Scan for the cell matching the given text and deliver its (x, y) coordinate at center. 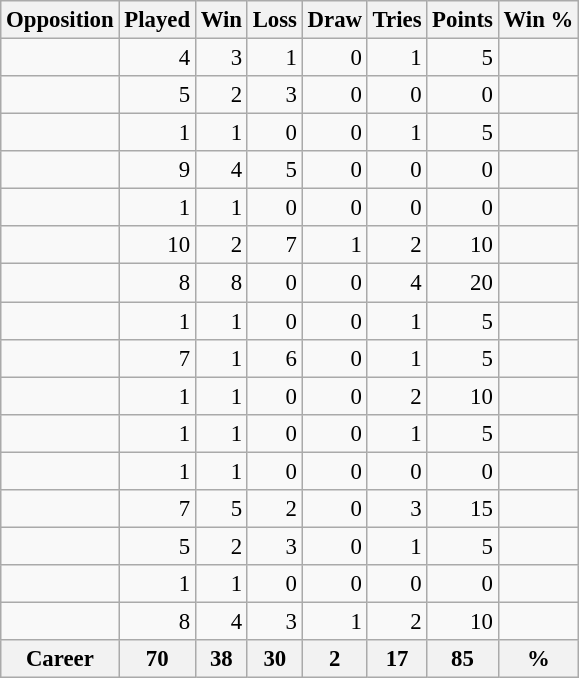
38 (221, 659)
6 (274, 358)
Draw (334, 20)
30 (274, 659)
Played (157, 20)
9 (157, 170)
15 (462, 509)
Points (462, 20)
Opposition (60, 20)
85 (462, 659)
Loss (274, 20)
% (538, 659)
70 (157, 659)
20 (462, 283)
Win % (538, 20)
17 (397, 659)
Career (60, 659)
Tries (397, 20)
Win (221, 20)
